Provide the [X, Y] coordinate of the cell's center where the given text is located.  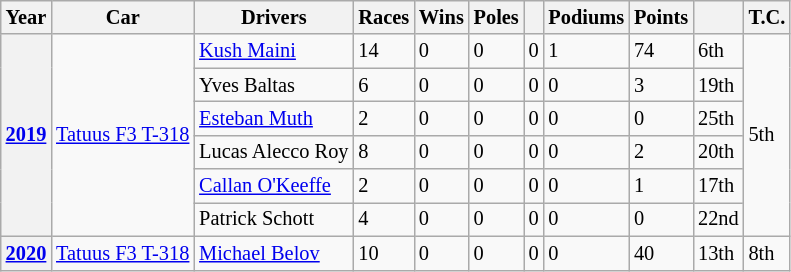
T.C. [768, 17]
4 [384, 219]
6 [384, 85]
Esteban Muth [274, 118]
5th [768, 135]
19th [718, 85]
Car [122, 17]
13th [718, 253]
17th [718, 186]
Lucas Alecco Roy [274, 152]
8 [384, 152]
Patrick Schott [274, 219]
3 [661, 85]
Kush Maini [274, 51]
6th [718, 51]
20th [718, 152]
Points [661, 17]
25th [718, 118]
Michael Belov [274, 253]
22nd [718, 219]
2019 [26, 135]
40 [661, 253]
Year [26, 17]
74 [661, 51]
Races [384, 17]
8th [768, 253]
Callan O'Keeffe [274, 186]
Poles [496, 17]
Drivers [274, 17]
Wins [442, 17]
14 [384, 51]
Podiums [586, 17]
Yves Baltas [274, 85]
10 [384, 253]
2020 [26, 253]
